For the text-containing cell, return its midpoint in (X, Y) coordinate format. 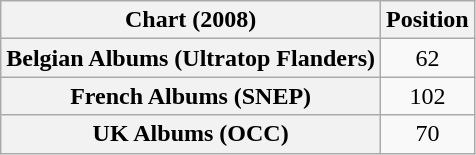
70 (428, 134)
Chart (2008) (191, 20)
102 (428, 96)
Belgian Albums (Ultratop Flanders) (191, 58)
French Albums (SNEP) (191, 96)
UK Albums (OCC) (191, 134)
Position (428, 20)
62 (428, 58)
